Provide the [x, y] coordinate of the cell's center where the given text is located.  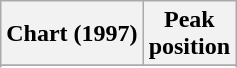
Peakposition [189, 34]
Chart (1997) [72, 34]
